Find where the given text appears and provide that cell's center as [x, y] coordinate. 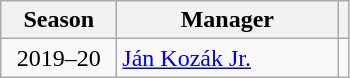
Manager [228, 20]
2019–20 [59, 58]
Season [59, 20]
Ján Kozák Jr. [228, 58]
